Extract the (x, y) coordinate from the center of the cell holding the provided text.  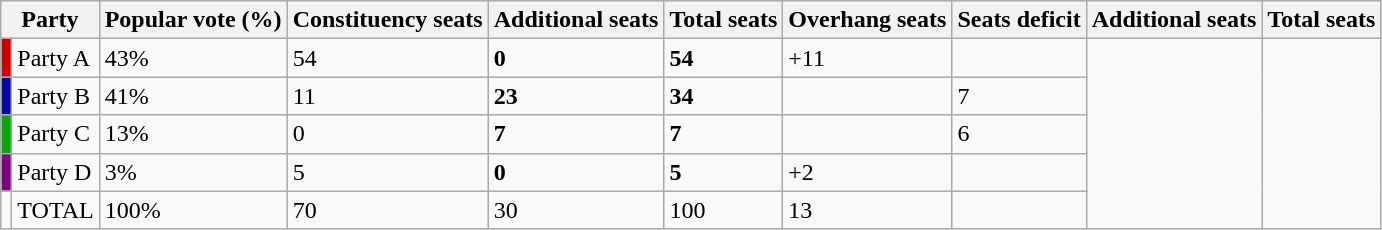
Party A (56, 58)
100% (193, 210)
TOTAL (56, 210)
13% (193, 134)
Popular vote (%) (193, 20)
Party C (56, 134)
43% (193, 58)
41% (193, 96)
Constituency seats (388, 20)
30 (576, 210)
13 (868, 210)
70 (388, 210)
Party (50, 20)
11 (388, 96)
100 (724, 210)
Party B (56, 96)
3% (193, 172)
Seats deficit (1019, 20)
Overhang seats (868, 20)
+2 (868, 172)
23 (576, 96)
Party D (56, 172)
+11 (868, 58)
34 (724, 96)
6 (1019, 134)
